Pinpoint the cell where the given text exists, returning its [X, Y] midpoint coordinate. 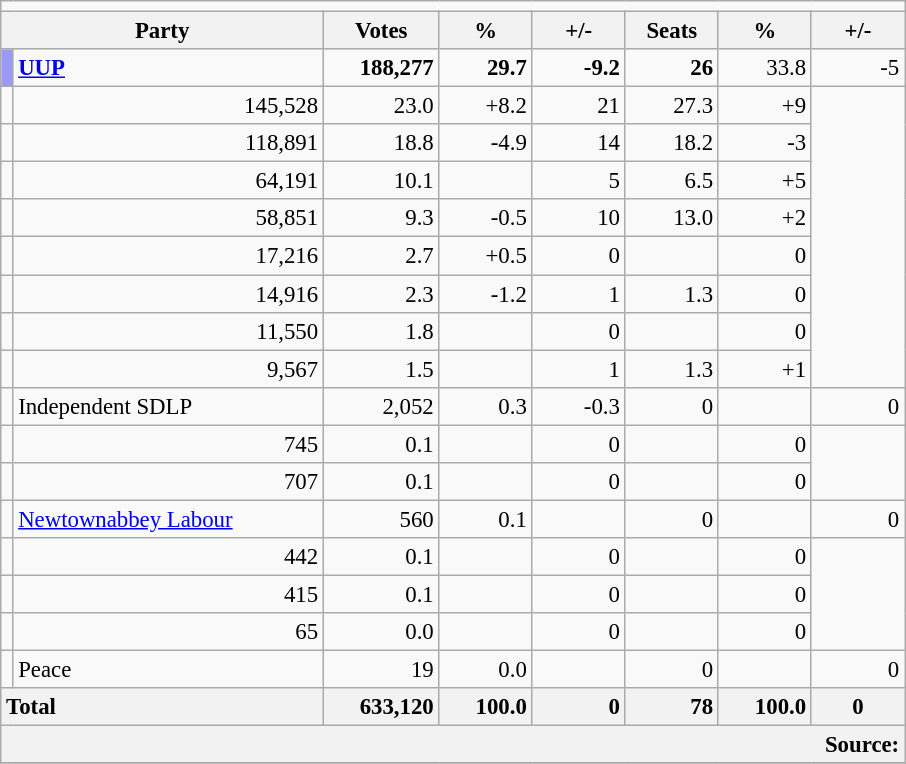
17,216 [168, 256]
+0.5 [486, 256]
-4.9 [486, 143]
-3 [764, 143]
415 [168, 594]
9.3 [381, 219]
2,052 [381, 406]
-0.5 [486, 219]
442 [168, 557]
5 [578, 181]
1.8 [381, 331]
64,191 [168, 181]
9,567 [168, 369]
13.0 [672, 219]
UUP [168, 68]
Independent SDLP [168, 406]
633,120 [381, 707]
Source: [453, 745]
29.7 [486, 68]
1.5 [381, 369]
+1 [764, 369]
58,851 [168, 219]
18.2 [672, 143]
Peace [168, 670]
65 [168, 632]
145,528 [168, 106]
+8.2 [486, 106]
27.3 [672, 106]
560 [381, 519]
Total [162, 707]
+5 [764, 181]
188,277 [381, 68]
745 [168, 444]
2.7 [381, 256]
23.0 [381, 106]
+9 [764, 106]
707 [168, 482]
-9.2 [578, 68]
33.8 [764, 68]
118,891 [168, 143]
21 [578, 106]
14 [578, 143]
-0.3 [578, 406]
18.8 [381, 143]
78 [672, 707]
19 [381, 670]
-1.2 [486, 294]
Seats [672, 31]
+2 [764, 219]
2.3 [381, 294]
Party [162, 31]
11,550 [168, 331]
14,916 [168, 294]
-5 [858, 68]
6.5 [672, 181]
Newtownabbey Labour [168, 519]
26 [672, 68]
0.3 [486, 406]
Votes [381, 31]
10 [578, 219]
10.1 [381, 181]
